Locate the cell with the specified text and output its (x, y) center coordinate. 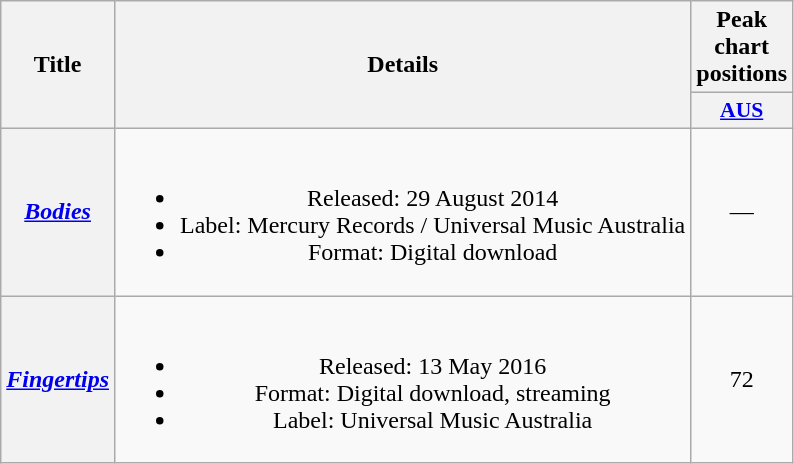
Released: 13 May 2016Format: Digital download, streamingLabel: Universal Music Australia (403, 380)
Fingertips (58, 380)
72 (742, 380)
— (742, 212)
Peak chart positions (742, 47)
AUS (742, 111)
Title (58, 65)
Details (403, 65)
Released: 29 August 2014Label: Mercury Records / Universal Music AustraliaFormat: Digital download (403, 212)
Bodies (58, 212)
